Scan for the cell matching the given text and deliver its [X, Y] coordinate at center. 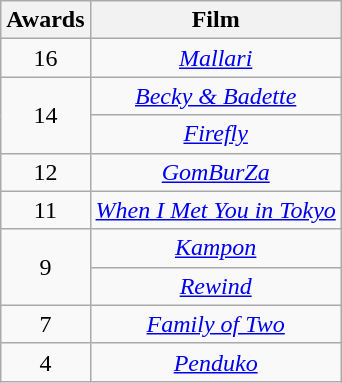
12 [46, 172]
When I Met You in Tokyo [216, 210]
9 [46, 267]
Kampon [216, 248]
Family of Two [216, 324]
Mallari [216, 58]
Rewind [216, 286]
Film [216, 20]
11 [46, 210]
7 [46, 324]
Becky & Badette [216, 96]
Awards [46, 20]
Firefly [216, 134]
Penduko [216, 362]
GomBurZa [216, 172]
14 [46, 115]
4 [46, 362]
16 [46, 58]
